Capture the cell that displays the provided text and extract its [x, y] central coordinate. 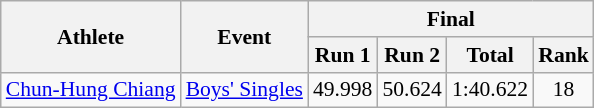
49.998 [342, 90]
Chun-Hung Chiang [91, 90]
Final [451, 19]
Run 2 [412, 55]
Run 1 [342, 55]
Athlete [91, 36]
50.624 [412, 90]
18 [564, 90]
Event [244, 36]
Boys' Singles [244, 90]
1:40.622 [490, 90]
Total [490, 55]
Rank [564, 55]
